Locate the cell with the specified text and output its (X, Y) center coordinate. 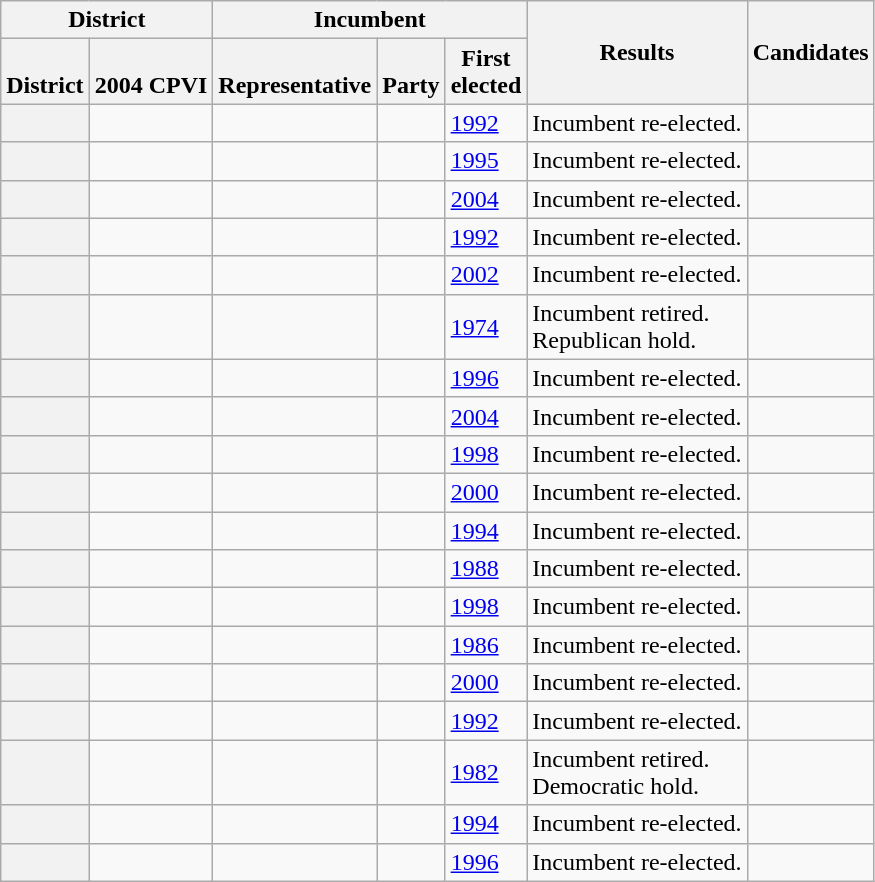
Party (411, 72)
1988 (486, 569)
Representative (295, 72)
Results (637, 52)
1974 (486, 326)
Incumbent (370, 20)
1995 (486, 161)
1982 (486, 772)
Candidates (810, 52)
Incumbent retired.Democratic hold. (637, 772)
2004 CPVI (151, 72)
Incumbent retired.Republican hold. (637, 326)
Firstelected (486, 72)
2002 (486, 275)
1986 (486, 645)
